Return the [X, Y] coordinate for the center point of the cell that contains the specified text.  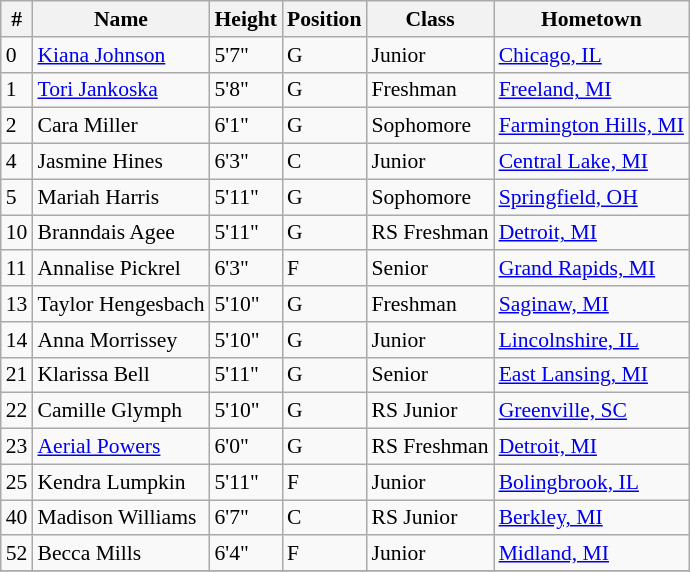
6'4" [246, 554]
13 [17, 304]
22 [17, 411]
Becca Mills [120, 554]
Bolingbrook, IL [592, 482]
Annalise Pickrel [120, 269]
Springfield, OH [592, 197]
Chicago, IL [592, 55]
0 [17, 55]
52 [17, 554]
5'7" [246, 55]
Central Lake, MI [592, 162]
Cara Miller [120, 126]
Kiana Johnson [120, 55]
Midland, MI [592, 554]
Saginaw, MI [592, 304]
14 [17, 340]
5 [17, 197]
21 [17, 375]
5'8" [246, 90]
1 [17, 90]
Freeland, MI [592, 90]
Grand Rapids, MI [592, 269]
6'1" [246, 126]
40 [17, 518]
11 [17, 269]
23 [17, 447]
# [17, 19]
25 [17, 482]
Branndais Agee [120, 233]
Taylor Hengesbach [120, 304]
East Lansing, MI [592, 375]
6'7" [246, 518]
Lincolnshire, IL [592, 340]
4 [17, 162]
Klarissa Bell [120, 375]
Height [246, 19]
Anna Morrissey [120, 340]
Position [324, 19]
Hometown [592, 19]
Madison Williams [120, 518]
Tori Jankoska [120, 90]
Greenville, SC [592, 411]
Name [120, 19]
Berkley, MI [592, 518]
Farmington Hills, MI [592, 126]
10 [17, 233]
Class [430, 19]
Camille Glymph [120, 411]
2 [17, 126]
Jasmine Hines [120, 162]
6'0" [246, 447]
Kendra Lumpkin [120, 482]
Aerial Powers [120, 447]
Mariah Harris [120, 197]
